Locate the cell with the specified text and output its (x, y) center coordinate. 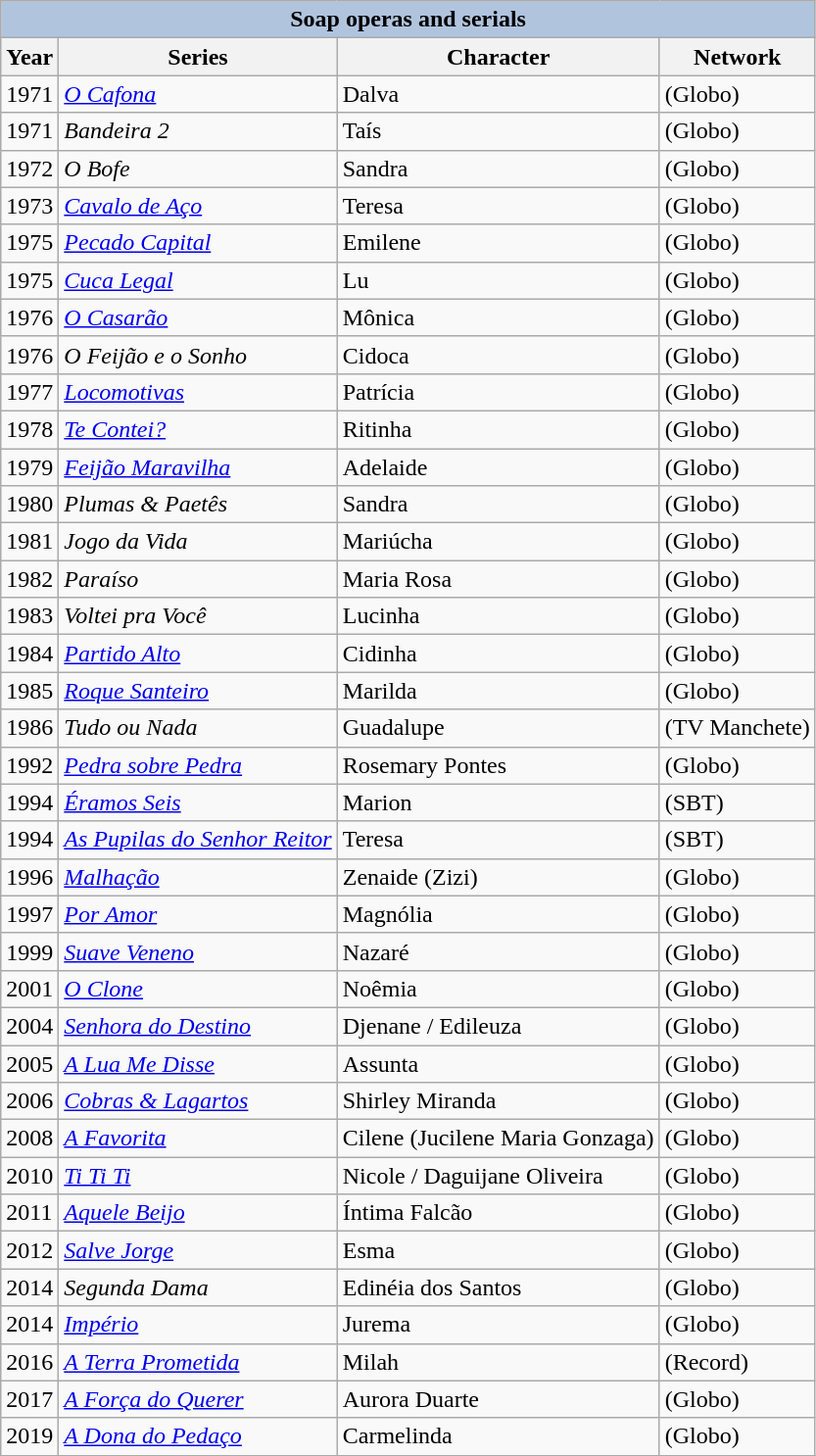
Soap operas and serials (408, 20)
Ritinha (498, 429)
Mariúcha (498, 542)
Year (29, 57)
Império (198, 1325)
2004 (29, 1026)
Malhação (198, 877)
2001 (29, 989)
Assunta (498, 1063)
1996 (29, 877)
O Casarão (198, 317)
Pedra sobre Pedra (198, 765)
Nazaré (498, 951)
2011 (29, 1213)
Cidoca (498, 355)
Cidinha (498, 654)
1973 (29, 206)
Magnólia (498, 914)
Partido Alto (198, 654)
Noêmia (498, 989)
1979 (29, 467)
Rosemary Pontes (498, 765)
Lucinha (498, 616)
Cobras & Lagartos (198, 1101)
Tudo ou Nada (198, 728)
A Terra Prometida (198, 1362)
1997 (29, 914)
1983 (29, 616)
Salve Jorge (198, 1250)
O Feijão e o Sonho (198, 355)
Suave Veneno (198, 951)
2010 (29, 1176)
Zenaide (Zizi) (498, 877)
2012 (29, 1250)
Lu (498, 280)
Dalva (498, 94)
2008 (29, 1139)
Cuca Legal (198, 280)
O Cafona (198, 94)
Jurema (498, 1325)
2016 (29, 1362)
O Clone (198, 989)
Ti Ti Ti (198, 1176)
Plumas & Paetês (198, 505)
1981 (29, 542)
1999 (29, 951)
Adelaide (498, 467)
(TV Manchete) (737, 728)
1992 (29, 765)
1980 (29, 505)
Paraíso (198, 579)
Patrícia (498, 392)
Marion (498, 802)
Pecado Capital (198, 243)
Djenane / Edileuza (498, 1026)
Segunda Dama (198, 1287)
Marilda (498, 691)
Taís (498, 131)
Network (737, 57)
A Dona do Pedaço (198, 1436)
1982 (29, 579)
Milah (498, 1362)
Mônica (498, 317)
A Lua Me Disse (198, 1063)
Edinéia dos Santos (498, 1287)
2017 (29, 1399)
A Força do Querer (198, 1399)
(Record) (737, 1362)
Aquele Beijo (198, 1213)
Aurora Duarte (498, 1399)
Jogo da Vida (198, 542)
Íntima Falcão (498, 1213)
Locomotivas (198, 392)
Voltei pra Você (198, 616)
A Favorita (198, 1139)
Character (498, 57)
1977 (29, 392)
Carmelinda (498, 1436)
Senhora do Destino (198, 1026)
2019 (29, 1436)
Por Amor (198, 914)
2006 (29, 1101)
1986 (29, 728)
Feijão Maravilha (198, 467)
Cilene (Jucilene Maria Gonzaga) (498, 1139)
Éramos Seis (198, 802)
Cavalo de Aço (198, 206)
Bandeira 2 (198, 131)
Roque Santeiro (198, 691)
1985 (29, 691)
Maria Rosa (498, 579)
Esma (498, 1250)
As Pupilas do Senhor Reitor (198, 840)
Series (198, 57)
Shirley Miranda (498, 1101)
Te Contei? (198, 429)
Nicole / Daguijane Oliveira (498, 1176)
O Bofe (198, 169)
1978 (29, 429)
2005 (29, 1063)
Guadalupe (498, 728)
1984 (29, 654)
Emilene (498, 243)
1972 (29, 169)
